Provide the [X, Y] coordinate of the cell's center where the given text is located.  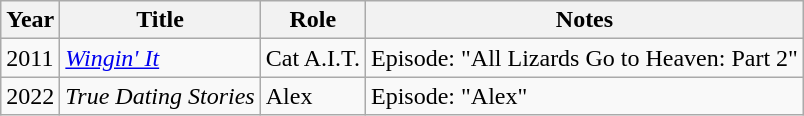
Cat A.I.T. [312, 58]
Year [30, 20]
True Dating Stories [160, 96]
Title [160, 20]
Episode: "Alex" [585, 96]
Role [312, 20]
2022 [30, 96]
Episode: "All Lizards Go to Heaven: Part 2" [585, 58]
Alex [312, 96]
Notes [585, 20]
Wingin' It [160, 58]
2011 [30, 58]
